Return the [X, Y] coordinate for the center point of the cell that contains the specified text.  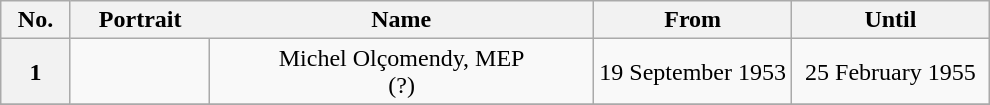
1 [36, 72]
No. [36, 20]
From [693, 20]
Michel Olçomendy, MEP (?) [401, 72]
Name [401, 20]
25 February 1955 [891, 72]
Until [891, 20]
Portrait [140, 20]
19 September 1953 [693, 72]
